Identify which cell holds the provided text, then report its (x, y) central coordinate. 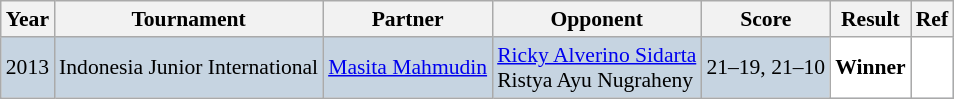
21–19, 21–10 (766, 68)
Ricky Alverino Sidarta Ristya Ayu Nugraheny (596, 68)
Masita Mahmudin (408, 68)
2013 (28, 68)
Ref (932, 19)
Score (766, 19)
Indonesia Junior International (188, 68)
Tournament (188, 19)
Result (870, 19)
Year (28, 19)
Winner (870, 68)
Opponent (596, 19)
Partner (408, 19)
